Find where the given text appears and provide that cell's center as [x, y] coordinate. 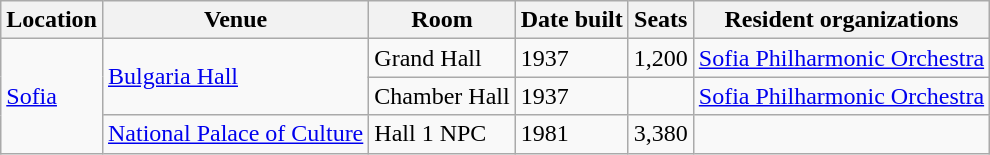
Sofia [52, 96]
3,380 [660, 134]
Chamber Hall [442, 96]
Venue [235, 20]
1,200 [660, 58]
Bulgaria Hall [235, 77]
1981 [572, 134]
Location [52, 20]
Date built [572, 20]
National Palace of Culture [235, 134]
Room [442, 20]
Resident organizations [841, 20]
Grand Hall [442, 58]
Hall 1 NPC [442, 134]
Seats [660, 20]
